Capture the cell that displays the provided text and extract its (X, Y) central coordinate. 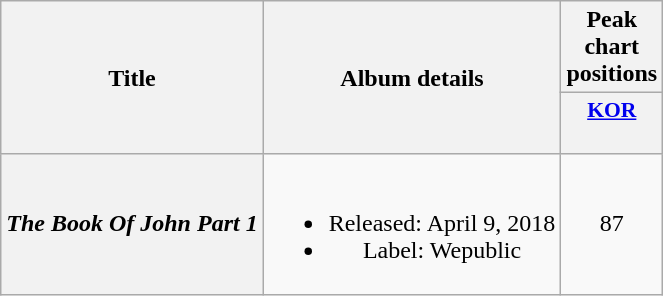
The Book Of John Part 1 (132, 224)
Album details (412, 78)
Title (132, 78)
KOR (612, 124)
87 (612, 224)
Peak chart positions (612, 47)
Released: April 9, 2018Label: Wepublic (412, 224)
